Extract the [x, y] coordinate from the center of the cell holding the provided text.  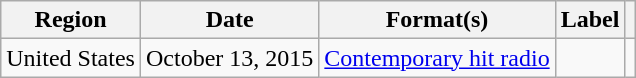
United States [71, 58]
Contemporary hit radio [437, 58]
Region [71, 20]
Date [229, 20]
Format(s) [437, 20]
Label [590, 20]
October 13, 2015 [229, 58]
